Detect which cell encompasses the target text, then output its [x, y] center coordinate. 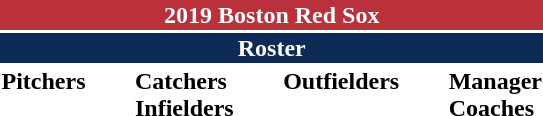
Roster [272, 48]
2019 Boston Red Sox [272, 15]
